Search for the cell housing the specified text and yield its [X, Y] center coordinate. 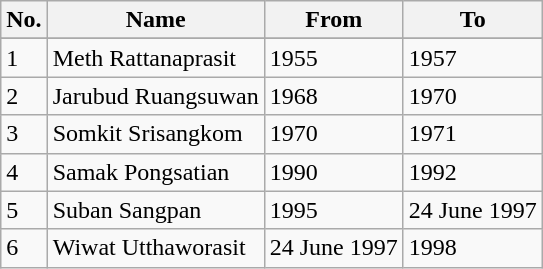
1968 [334, 96]
1971 [472, 134]
1957 [472, 58]
2 [24, 96]
Samak Pongsatian [156, 172]
Name [156, 20]
Suban Sangpan [156, 210]
Meth Rattanaprasit [156, 58]
1998 [472, 248]
6 [24, 248]
5 [24, 210]
Somkit Srisangkom [156, 134]
1 [24, 58]
From [334, 20]
3 [24, 134]
No. [24, 20]
1992 [472, 172]
4 [24, 172]
1995 [334, 210]
To [472, 20]
1990 [334, 172]
Jarubud Ruangsuwan [156, 96]
1955 [334, 58]
Wiwat Utthaworasit [156, 248]
